Determine the [X, Y] coordinate at the center of the cell enclosing the given text.  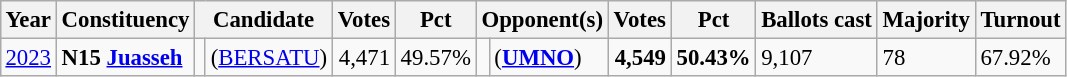
Opponent(s) [542, 20]
4,471 [364, 57]
Ballots cast [816, 20]
49.57% [436, 57]
(BERSATU) [268, 57]
Turnout [1020, 20]
2023 [28, 57]
9,107 [816, 57]
Candidate [264, 20]
50.43% [714, 57]
Constituency [125, 20]
(UMNO) [548, 57]
Year [28, 20]
67.92% [1020, 57]
78 [926, 57]
4,549 [640, 57]
Majority [926, 20]
N15 Juasseh [125, 57]
